Pinpoint the cell where the given text exists, returning its (X, Y) midpoint coordinate. 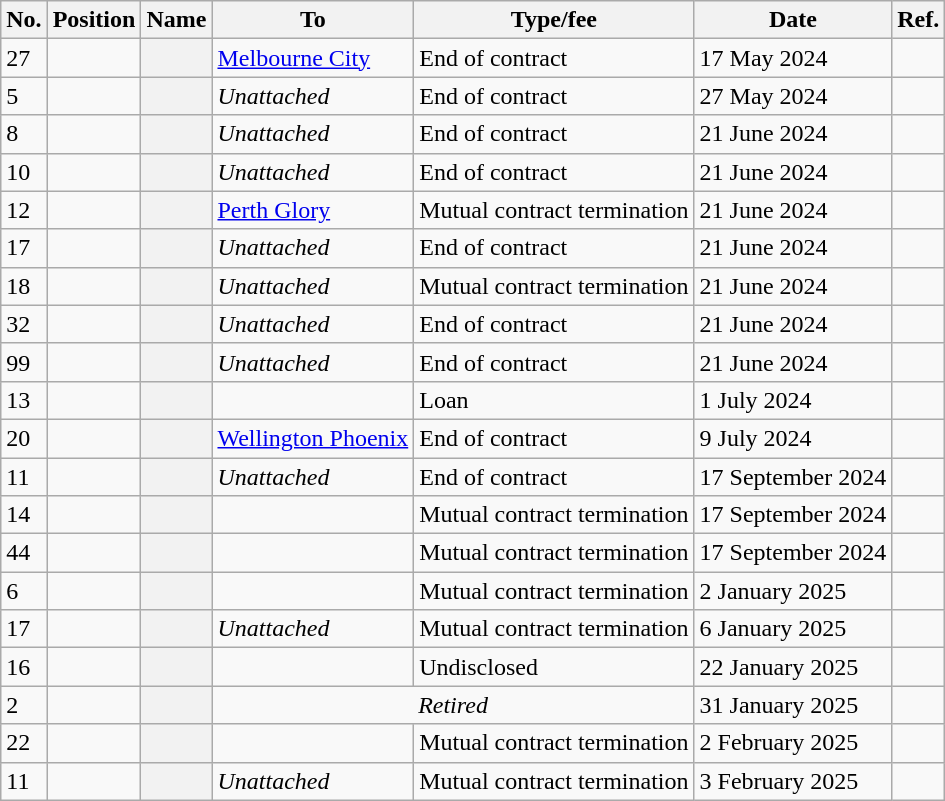
20 (24, 438)
17 May 2024 (793, 58)
To (313, 20)
Loan (554, 400)
32 (24, 324)
22 January 2025 (793, 667)
8 (24, 134)
3 February 2025 (793, 781)
18 (24, 286)
12 (24, 210)
Retired (453, 705)
2 February 2025 (793, 743)
Name (176, 20)
10 (24, 172)
27 May 2024 (793, 96)
13 (24, 400)
14 (24, 515)
16 (24, 667)
6 (24, 591)
Position (94, 20)
9 July 2024 (793, 438)
Date (793, 20)
Wellington Phoenix (313, 438)
44 (24, 553)
2 (24, 705)
Melbourne City (313, 58)
1 July 2024 (793, 400)
Perth Glory (313, 210)
Undisclosed (554, 667)
5 (24, 96)
Ref. (918, 20)
99 (24, 362)
6 January 2025 (793, 629)
31 January 2025 (793, 705)
27 (24, 58)
22 (24, 743)
Type/fee (554, 20)
2 January 2025 (793, 591)
No. (24, 20)
